Scan for the cell matching the given text and deliver its (x, y) coordinate at center. 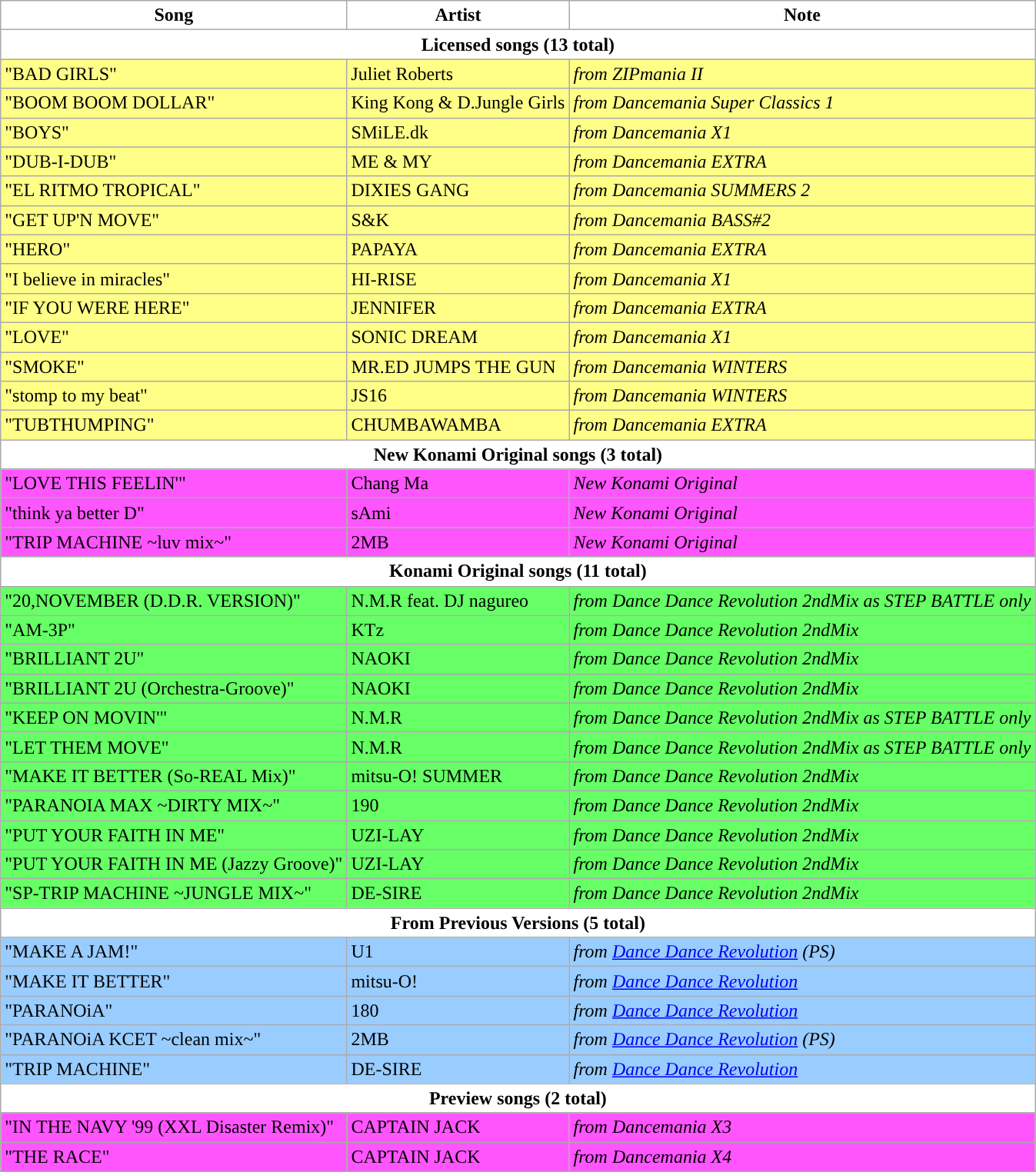
Note (802, 15)
"TRIP MACHINE ~luv mix~" (174, 542)
180 (458, 1011)
JS16 (458, 396)
"SP-TRIP MACHINE ~JUNGLE MIX~" (174, 894)
"BRILLIANT 2U" (174, 659)
"IF YOU WERE HERE" (174, 308)
"SMOKE" (174, 367)
Konami Original songs (11 total) (518, 571)
"MAKE IT BETTER" (174, 981)
"PARANOIA MAX ~DIRTY MIX~" (174, 805)
"LET THEM MOVE" (174, 747)
Juliet Roberts (458, 74)
"THE RACE" (174, 1157)
DIXIES GANG (458, 191)
from Dancemania X4 (802, 1157)
Artist (458, 15)
"LOVE THIS FEELIN'" (174, 484)
from Dancemania SUMMERS 2 (802, 191)
"LOVE" (174, 337)
190 (458, 805)
Chang Ma (458, 484)
sAmi (458, 513)
Song (174, 15)
"DUB-I-DUB" (174, 161)
ME & MY (458, 161)
"MAKE IT BETTER (So-REAL Mix)" (174, 776)
Preview songs (2 total) (518, 1098)
New Konami Original songs (3 total) (518, 454)
"BOYS" (174, 132)
"20,NOVEMBER (D.D.R. VERSION)" (174, 601)
"think ya better D" (174, 513)
"AM-3P" (174, 630)
"KEEP ON MOVIN'" (174, 718)
U1 (458, 952)
"IN THE NAVY '99 (XXL Disaster Remix)" (174, 1127)
"TRIP MACHINE" (174, 1069)
from ZIPmania II (802, 74)
"BRILLIANT 2U (Orchestra-Groove)" (174, 688)
"MAKE A JAM!" (174, 952)
SONIC DREAM (458, 337)
"TUBTHUMPING" (174, 425)
mitsu-O! SUMMER (458, 776)
PAPAYA (458, 249)
from Dancemania X3 (802, 1127)
N.M.R feat. DJ nagureo (458, 601)
King Kong & D.Jungle Girls (458, 103)
"PUT YOUR FAITH IN ME" (174, 834)
KTz (458, 630)
JENNIFER (458, 308)
from Dancemania Super Classics 1 (802, 103)
mitsu-O! (458, 981)
"PARANOiA" (174, 1011)
SMiLE.dk (458, 132)
"EL RITMO TROPICAL" (174, 191)
"BAD GIRLS" (174, 74)
From Previous Versions (5 total) (518, 923)
MR.ED JUMPS THE GUN (458, 367)
"PARANOiA KCET ~clean mix~" (174, 1040)
"stomp to my beat" (174, 396)
"HERO" (174, 249)
"BOOM BOOM DOLLAR" (174, 103)
S&K (458, 220)
Licensed songs (13 total) (518, 45)
"PUT YOUR FAITH IN ME (Jazzy Groove)" (174, 864)
"GET UP'N MOVE" (174, 220)
"I believe in miracles" (174, 278)
CHUMBAWAMBA (458, 425)
from Dancemania BASS#2 (802, 220)
HI-RISE (458, 278)
